Locate the cell with the specified text and output its [x, y] center coordinate. 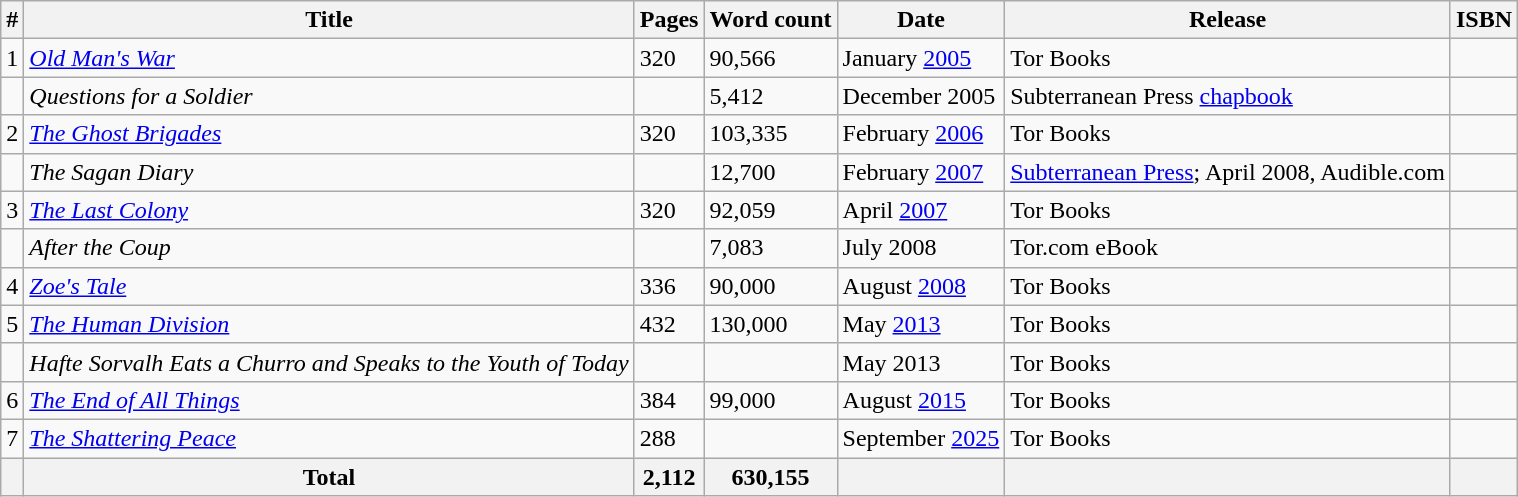
April 2007 [921, 210]
Hafte Sorvalh Eats a Churro and Speaks to the Youth of Today [329, 362]
February 2007 [921, 172]
Zoe's Tale [329, 286]
After the Coup [329, 248]
130,000 [770, 324]
2 [12, 134]
5,412 [770, 96]
# [12, 20]
630,155 [770, 477]
September 2025 [921, 438]
Tor.com eBook [1228, 248]
7 [12, 438]
90,566 [770, 58]
3 [12, 210]
432 [669, 324]
92,059 [770, 210]
Old Man's War [329, 58]
90,000 [770, 286]
December 2005 [921, 96]
ISBN [1484, 20]
103,335 [770, 134]
Questions for a Soldier [329, 96]
384 [669, 400]
August 2008 [921, 286]
5 [12, 324]
Title [329, 20]
Subterranean Press chapbook [1228, 96]
Release [1228, 20]
The Shattering Peace [329, 438]
The End of All Things [329, 400]
The Ghost Brigades [329, 134]
Subterranean Press; April 2008, Audible.com [1228, 172]
2,112 [669, 477]
Word count [770, 20]
12,700 [770, 172]
February 2006 [921, 134]
4 [12, 286]
The Last Colony [329, 210]
August 2015 [921, 400]
Date [921, 20]
Total [329, 477]
1 [12, 58]
288 [669, 438]
336 [669, 286]
7,083 [770, 248]
Pages [669, 20]
January 2005 [921, 58]
July 2008 [921, 248]
The Sagan Diary [329, 172]
99,000 [770, 400]
The Human Division [329, 324]
6 [12, 400]
